From the cell containing the given text, extract its center point as (x, y) coordinate. 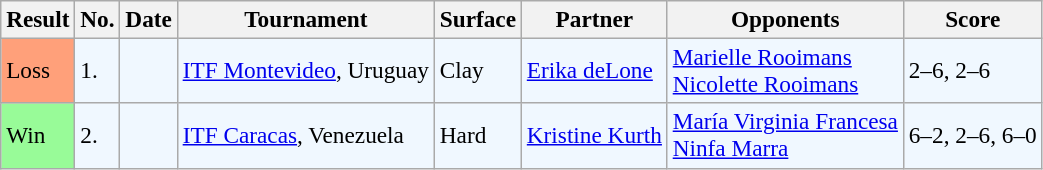
Erika deLone (594, 70)
Surface (478, 19)
No. (98, 19)
Partner (594, 19)
Tournament (306, 19)
Date (148, 19)
Score (972, 19)
Win (38, 136)
Hard (478, 136)
María Virginia Francesa Ninfa Marra (785, 136)
Loss (38, 70)
Result (38, 19)
2–6, 2–6 (972, 70)
2. (98, 136)
Opponents (785, 19)
ITF Montevideo, Uruguay (306, 70)
Clay (478, 70)
Kristine Kurth (594, 136)
Marielle Rooimans Nicolette Rooimans (785, 70)
ITF Caracas, Venezuela (306, 136)
6–2, 2–6, 6–0 (972, 136)
1. (98, 70)
